Identify which cell holds the provided text, then report its (X, Y) central coordinate. 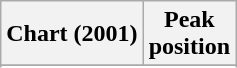
Peakposition (189, 34)
Chart (2001) (72, 34)
